Return the (X, Y) coordinate for the center point of the cell that contains the specified text.  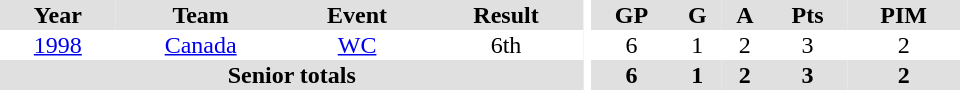
Team (201, 15)
G (698, 15)
Year (58, 15)
A (745, 15)
GP (631, 15)
Canada (201, 45)
Senior totals (292, 75)
Event (358, 15)
Result (506, 15)
6th (506, 45)
1998 (58, 45)
Pts (808, 15)
PIM (904, 15)
WC (358, 45)
